Detect which cell encompasses the target text, then output its (x, y) center coordinate. 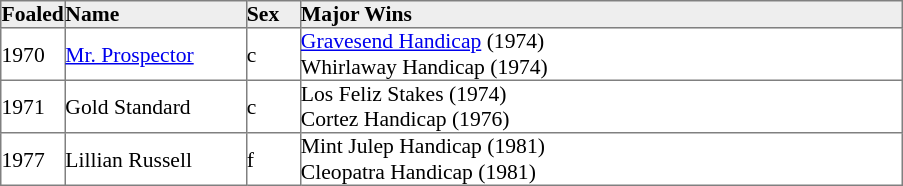
Name (156, 14)
1977 (33, 159)
Gold Standard (156, 106)
Mr. Prospector (156, 54)
Foaled (33, 14)
Mint Julep Handicap (1981) Cleopatra Handicap (1981) (601, 159)
1971 (33, 106)
f (273, 159)
Major Wins (601, 14)
Lillian Russell (156, 159)
Los Feliz Stakes (1974) Cortez Handicap (1976) (601, 106)
Gravesend Handicap (1974)Whirlaway Handicap (1974) (601, 54)
1970 (33, 54)
Sex (273, 14)
